Output the [x, y] coordinate of the center of the cell containing the given text.  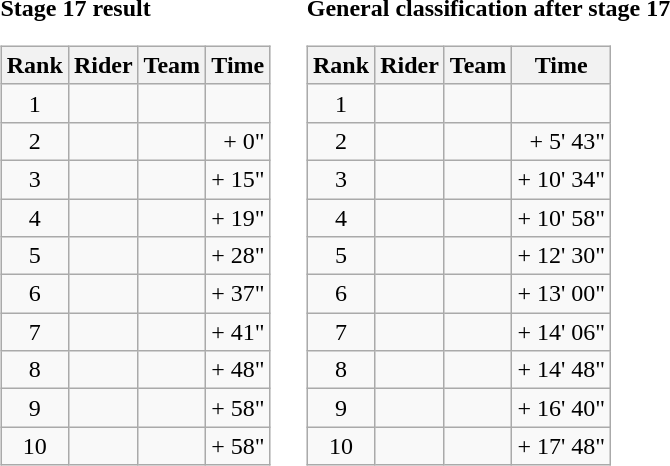
+ 10' 58" [562, 217]
+ 37" [238, 294]
+ 19" [238, 217]
+ 28" [238, 256]
+ 16' 40" [562, 408]
+ 41" [238, 332]
+ 12' 30" [562, 256]
+ 5' 43" [562, 141]
+ 15" [238, 179]
+ 17' 48" [562, 446]
+ 13' 00" [562, 294]
+ 14' 06" [562, 332]
+ 10' 34" [562, 179]
+ 0" [238, 141]
+ 48" [238, 370]
+ 14' 48" [562, 370]
